Locate the cell with the specified text and output its (X, Y) center coordinate. 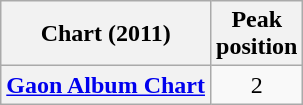
Gaon Album Chart (106, 85)
2 (257, 85)
Chart (2011) (106, 34)
Peakposition (257, 34)
